Locate the cell with the specified text and output its (x, y) center coordinate. 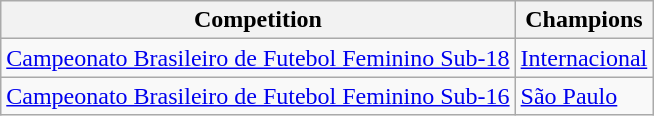
Campeonato Brasileiro de Futebol Feminino Sub-18 (258, 58)
Competition (258, 20)
São Paulo (584, 96)
Campeonato Brasileiro de Futebol Feminino Sub-16 (258, 96)
Internacional (584, 58)
Champions (584, 20)
